Determine the (X, Y) coordinate at the center of the cell enclosing the given text.  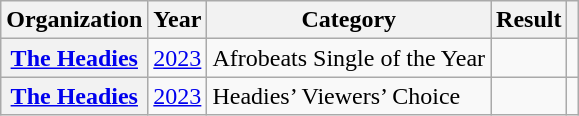
Category (349, 20)
Result (529, 20)
Headies’ Viewers’ Choice (349, 96)
Year (178, 20)
Afrobeats Single of the Year (349, 58)
Organization (74, 20)
